Find where the given text appears and provide that cell's center as (X, Y) coordinate. 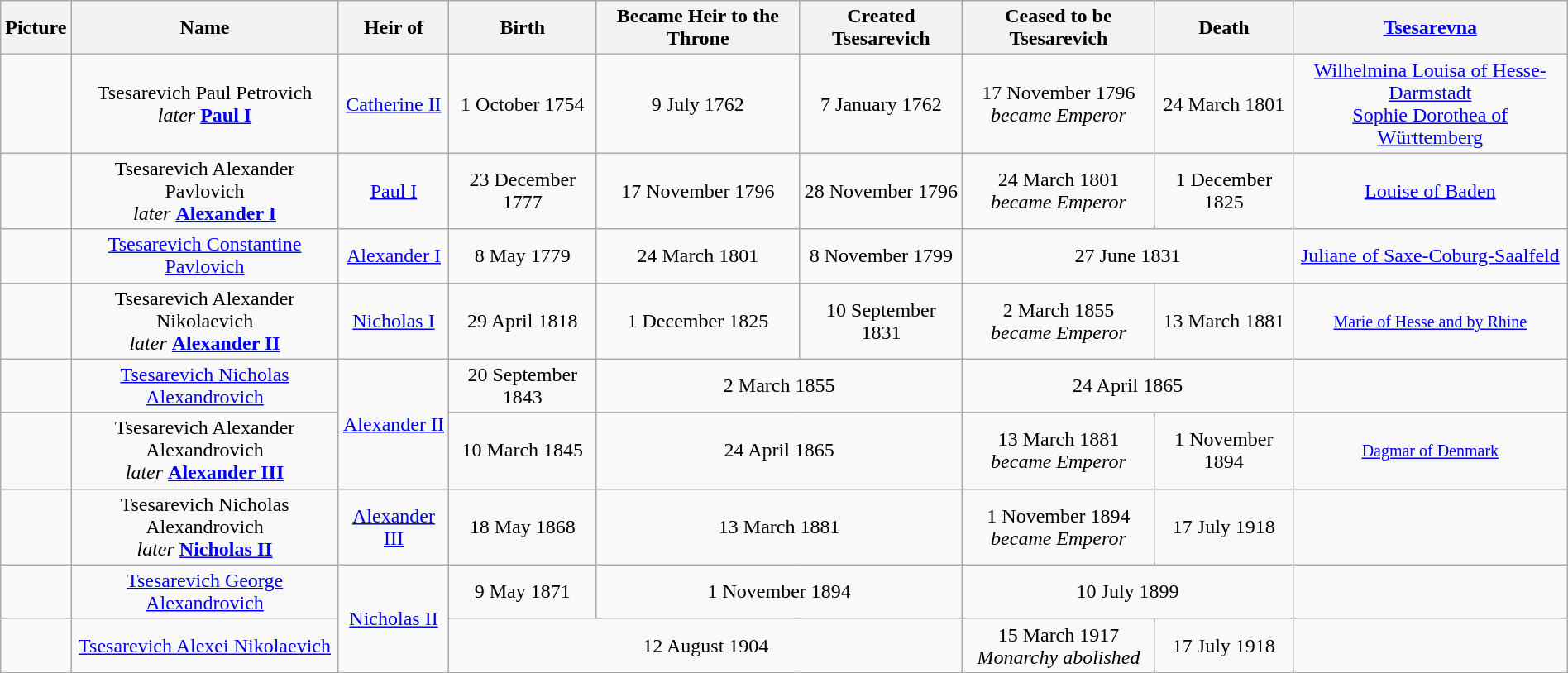
Louise of Baden (1430, 191)
28 November 1796 (882, 191)
Tsesarevna (1430, 28)
9 May 1871 (523, 592)
Nicholas II (394, 618)
18 May 1868 (523, 527)
Became Heir to the Throne (698, 28)
Name (205, 28)
Alexander II (394, 423)
10 July 1899 (1128, 592)
8 November 1799 (882, 256)
Tsesarevich Nicholas Alexandrovichlater Nicholas II (205, 527)
24 March 1801became Emperor (1059, 191)
Marie of Hesse and by Rhine (1430, 321)
Tsesarevich Constantine Pavlovich (205, 256)
Paul I (394, 191)
Death (1224, 28)
10 March 1845 (523, 451)
Wilhelmina Louisa of Hesse-DarmstadtSophie Dorothea of Württemberg (1430, 104)
13 March 1881became Emperor (1059, 451)
12 August 1904 (706, 645)
17 November 1796 (698, 191)
Dagmar of Denmark (1430, 451)
Alexander I (394, 256)
Created Tsesarevich (882, 28)
2 March 1855became Emperor (1059, 321)
Tsesarevich George Alexandrovich (205, 592)
Tsesarevich Alexei Nikolaevich (205, 645)
Catherine II (394, 104)
20 September 1843 (523, 385)
Tsesarevich Paul Petrovichlater Paul I (205, 104)
9 July 1762 (698, 104)
1 November 1894 became Emperor (1059, 527)
27 June 1831 (1128, 256)
17 November 1796 became Emperor (1059, 104)
Alexander III (394, 527)
Nicholas I (394, 321)
Picture (36, 28)
29 April 1818 (523, 321)
Heir of (394, 28)
23 December 1777 (523, 191)
Tsesarevich Alexander Nikolaevichlater Alexander II (205, 321)
1 October 1754 (523, 104)
Ceased to be Tsesarevich (1059, 28)
Juliane of Saxe-Coburg-Saalfeld (1430, 256)
15 March 1917Monarchy abolished (1059, 645)
Tsesarevich Alexander Pavlovichlater Alexander I (205, 191)
Tsesarevich Nicholas Alexandrovich (205, 385)
8 May 1779 (523, 256)
2 March 1855 (779, 385)
10 September 1831 (882, 321)
Birth (523, 28)
Tsesarevich Alexander Alexandrovichlater Alexander III (205, 451)
7 January 1762 (882, 104)
